Find where the given text appears and provide that cell's center as (x, y) coordinate. 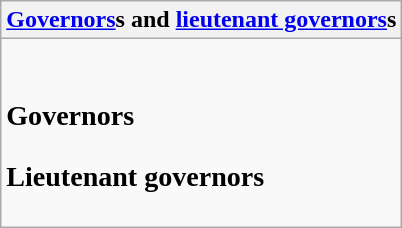
Governorss and lieutenant governorss (202, 20)
GovernorsLieutenant governors (202, 133)
